Provide the (x, y) coordinate of the cell's center where the given text is located.  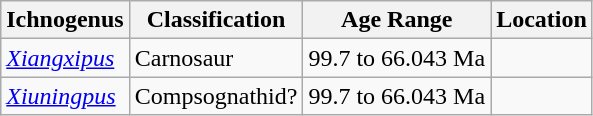
Xiangxipus (65, 58)
Ichnogenus (65, 20)
Age Range (397, 20)
Xiuningpus (65, 96)
Classification (216, 20)
Location (542, 20)
Compsognathid? (216, 96)
Carnosaur (216, 58)
